Capture the cell that displays the provided text and extract its [X, Y] central coordinate. 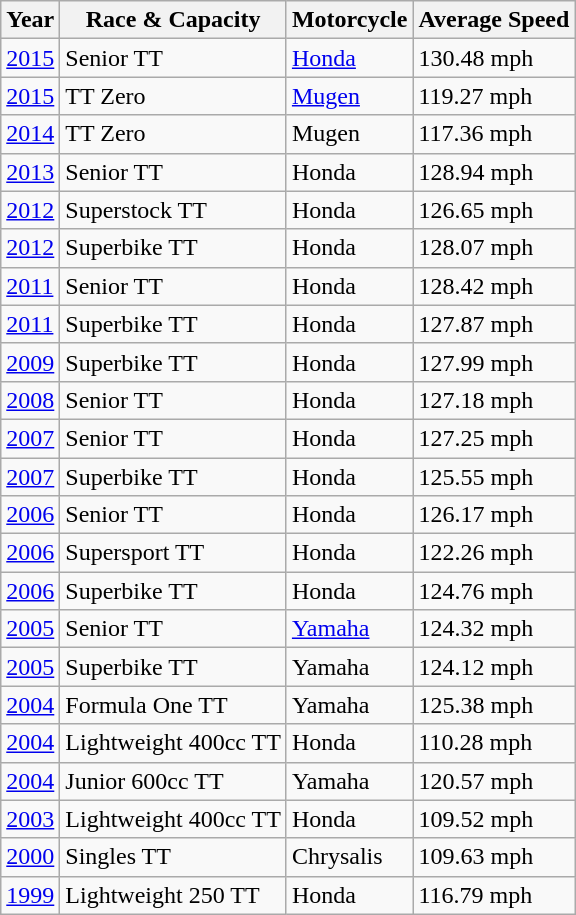
Race & Capacity [174, 20]
109.63 mph [494, 857]
116.79 mph [494, 895]
Average Speed [494, 20]
Junior 600cc TT [174, 781]
Singles TT [174, 857]
128.07 mph [494, 248]
Lightweight 250 TT [174, 895]
Chrysalis [350, 857]
127.87 mph [494, 324]
119.27 mph [494, 96]
2000 [30, 857]
1999 [30, 895]
Year [30, 20]
Formula One TT [174, 705]
Superstock TT [174, 210]
130.48 mph [494, 58]
Motorcycle [350, 20]
122.26 mph [494, 553]
126.65 mph [494, 210]
109.52 mph [494, 819]
2008 [30, 400]
125.38 mph [494, 705]
124.76 mph [494, 591]
2003 [30, 819]
Supersport TT [174, 553]
125.55 mph [494, 477]
2013 [30, 172]
2009 [30, 362]
127.99 mph [494, 362]
127.18 mph [494, 400]
128.42 mph [494, 286]
2014 [30, 134]
120.57 mph [494, 781]
127.25 mph [494, 438]
110.28 mph [494, 743]
124.12 mph [494, 667]
124.32 mph [494, 629]
126.17 mph [494, 515]
117.36 mph [494, 134]
128.94 mph [494, 172]
